Output the (X, Y) coordinate of the center of the cell containing the given text.  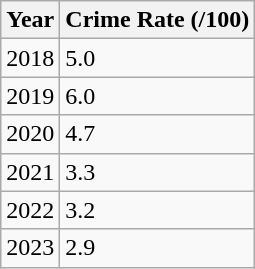
2019 (30, 96)
2022 (30, 210)
Crime Rate (/100) (158, 20)
2018 (30, 58)
4.7 (158, 134)
3.2 (158, 210)
2023 (30, 248)
2.9 (158, 248)
5.0 (158, 58)
Year (30, 20)
2021 (30, 172)
2020 (30, 134)
6.0 (158, 96)
3.3 (158, 172)
